For the text-containing cell, return its midpoint in [X, Y] coordinate format. 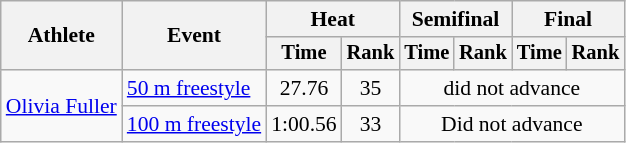
1:00.56 [304, 124]
Semifinal [455, 19]
33 [371, 124]
27.76 [304, 88]
50 m freestyle [194, 88]
did not advance [512, 88]
Did not advance [512, 124]
Event [194, 36]
100 m freestyle [194, 124]
Athlete [62, 36]
Final [568, 19]
Heat [332, 19]
35 [371, 88]
Olivia Fuller [62, 106]
